Pinpoint the cell where the given text exists, returning its [X, Y] midpoint coordinate. 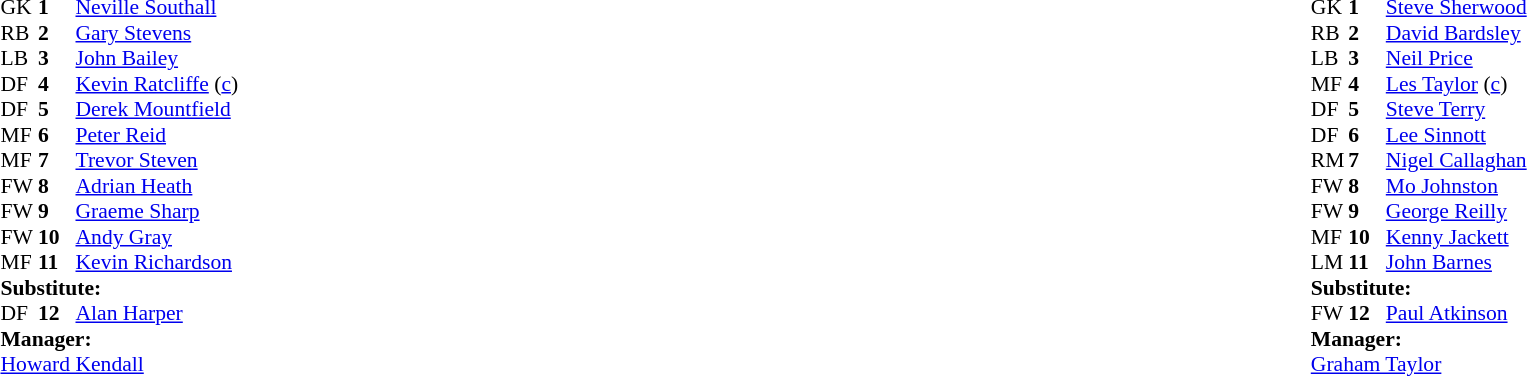
RM [1330, 161]
LM [1330, 263]
Neil Price [1456, 59]
Andy Gray [158, 237]
Adrian Heath [158, 186]
Gary Stevens [158, 33]
Nigel Callaghan [1456, 161]
Graeme Sharp [158, 211]
Mo Johnston [1456, 186]
Lee Sinnott [1456, 135]
Alan Harper [158, 313]
Kenny Jackett [1456, 237]
Kevin Richardson [158, 263]
David Bardsley [1456, 33]
Derek Mountfield [158, 109]
Peter Reid [158, 135]
Kevin Ratcliffe (c) [158, 84]
Steve Terry [1456, 109]
John Bailey [158, 59]
Paul Atkinson [1456, 313]
Trevor Steven [158, 161]
George Reilly [1456, 211]
Les Taylor (c) [1456, 84]
John Barnes [1456, 263]
